Capture the cell that displays the provided text and extract its [x, y] central coordinate. 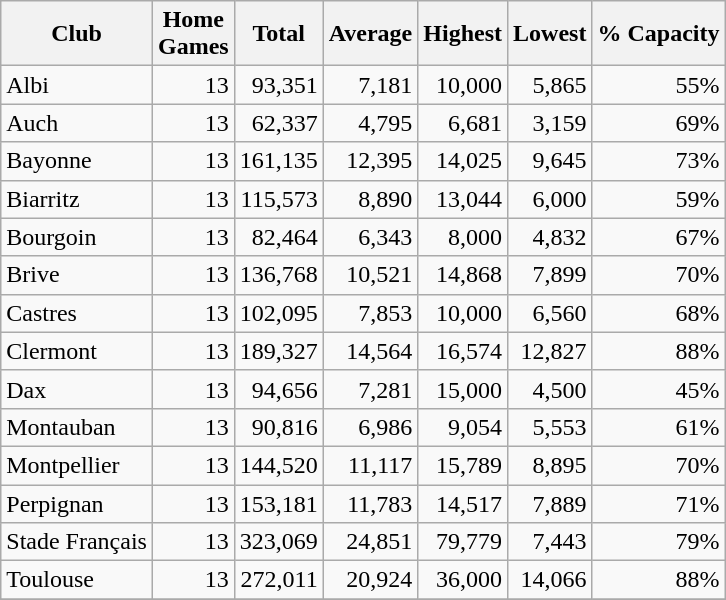
Dax [77, 389]
Perpignan [77, 503]
HomeGames [193, 34]
Montauban [77, 427]
14,517 [463, 503]
14,564 [370, 351]
10,521 [370, 275]
Brive [77, 275]
71% [658, 503]
24,851 [370, 542]
55% [658, 85]
11,117 [370, 465]
7,899 [550, 275]
Bourgoin [77, 237]
102,095 [278, 313]
4,795 [370, 123]
Bayonne [77, 161]
Montpellier [77, 465]
7,443 [550, 542]
15,789 [463, 465]
3,159 [550, 123]
5,553 [550, 427]
% Capacity [658, 34]
9,054 [463, 427]
14,025 [463, 161]
Albi [77, 85]
Auch [77, 123]
20,924 [370, 580]
45% [658, 389]
Castres [77, 313]
Stade Français [77, 542]
36,000 [463, 580]
Lowest [550, 34]
8,000 [463, 237]
59% [658, 199]
82,464 [278, 237]
4,500 [550, 389]
Club [77, 34]
16,574 [463, 351]
67% [658, 237]
Highest [463, 34]
153,181 [278, 503]
323,069 [278, 542]
9,645 [550, 161]
6,986 [370, 427]
136,768 [278, 275]
93,351 [278, 85]
7,181 [370, 85]
6,000 [550, 199]
Clermont [77, 351]
15,000 [463, 389]
61% [658, 427]
144,520 [278, 465]
6,343 [370, 237]
79,779 [463, 542]
79% [658, 542]
7,853 [370, 313]
94,656 [278, 389]
69% [658, 123]
8,890 [370, 199]
11,783 [370, 503]
Total [278, 34]
272,011 [278, 580]
Toulouse [77, 580]
6,560 [550, 313]
6,681 [463, 123]
12,395 [370, 161]
161,135 [278, 161]
7,281 [370, 389]
68% [658, 313]
8,895 [550, 465]
Biarritz [77, 199]
90,816 [278, 427]
5,865 [550, 85]
13,044 [463, 199]
62,337 [278, 123]
Average [370, 34]
7,889 [550, 503]
14,066 [550, 580]
115,573 [278, 199]
189,327 [278, 351]
4,832 [550, 237]
14,868 [463, 275]
12,827 [550, 351]
73% [658, 161]
